Determine the [X, Y] coordinate at the center of the cell enclosing the given text.  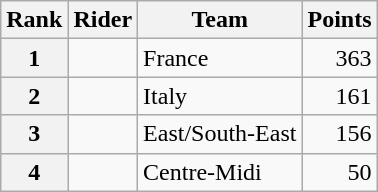
Centre-Midi [220, 172]
2 [34, 96]
3 [34, 134]
Italy [220, 96]
Points [340, 20]
50 [340, 172]
Team [220, 20]
Rank [34, 20]
363 [340, 58]
161 [340, 96]
4 [34, 172]
1 [34, 58]
East/South-East [220, 134]
Rider [103, 20]
France [220, 58]
156 [340, 134]
